From the cell containing the given text, extract its center point as (X, Y) coordinate. 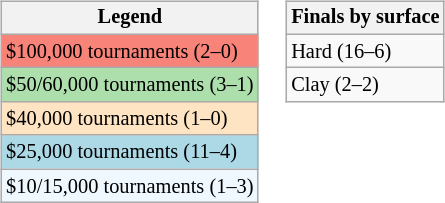
$50/60,000 tournaments (3–1) (130, 85)
Clay (2–2) (365, 85)
Hard (16–6) (365, 51)
$100,000 tournaments (2–0) (130, 51)
$10/15,000 tournaments (1–3) (130, 186)
Finals by surface (365, 18)
$25,000 tournaments (11–4) (130, 152)
Legend (130, 18)
$40,000 tournaments (1–0) (130, 119)
